Identify which cell holds the provided text, then report its [x, y] central coordinate. 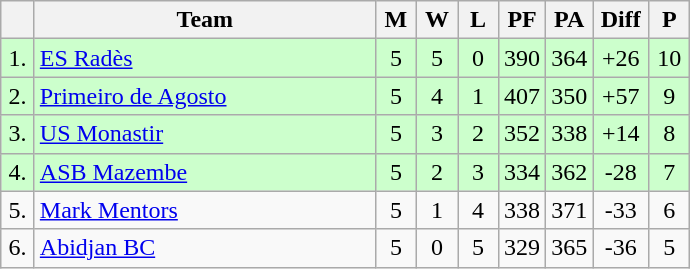
334 [522, 172]
ES Radès [204, 58]
364 [570, 58]
7 [670, 172]
M [396, 20]
10 [670, 58]
W [436, 20]
ASB Mazembe [204, 172]
+57 [621, 96]
3. [18, 134]
US Monastir [204, 134]
350 [570, 96]
407 [522, 96]
-28 [621, 172]
L [478, 20]
Team [204, 20]
9 [670, 96]
Mark Mentors [204, 210]
390 [522, 58]
352 [522, 134]
PA [570, 20]
-33 [621, 210]
Diff [621, 20]
371 [570, 210]
365 [570, 248]
Abidjan BC [204, 248]
2. [18, 96]
P [670, 20]
-36 [621, 248]
Primeiro de Agosto [204, 96]
5. [18, 210]
8 [670, 134]
4. [18, 172]
6 [670, 210]
329 [522, 248]
+26 [621, 58]
PF [522, 20]
1. [18, 58]
+14 [621, 134]
362 [570, 172]
6. [18, 248]
